Search for the cell housing the specified text and yield its (X, Y) center coordinate. 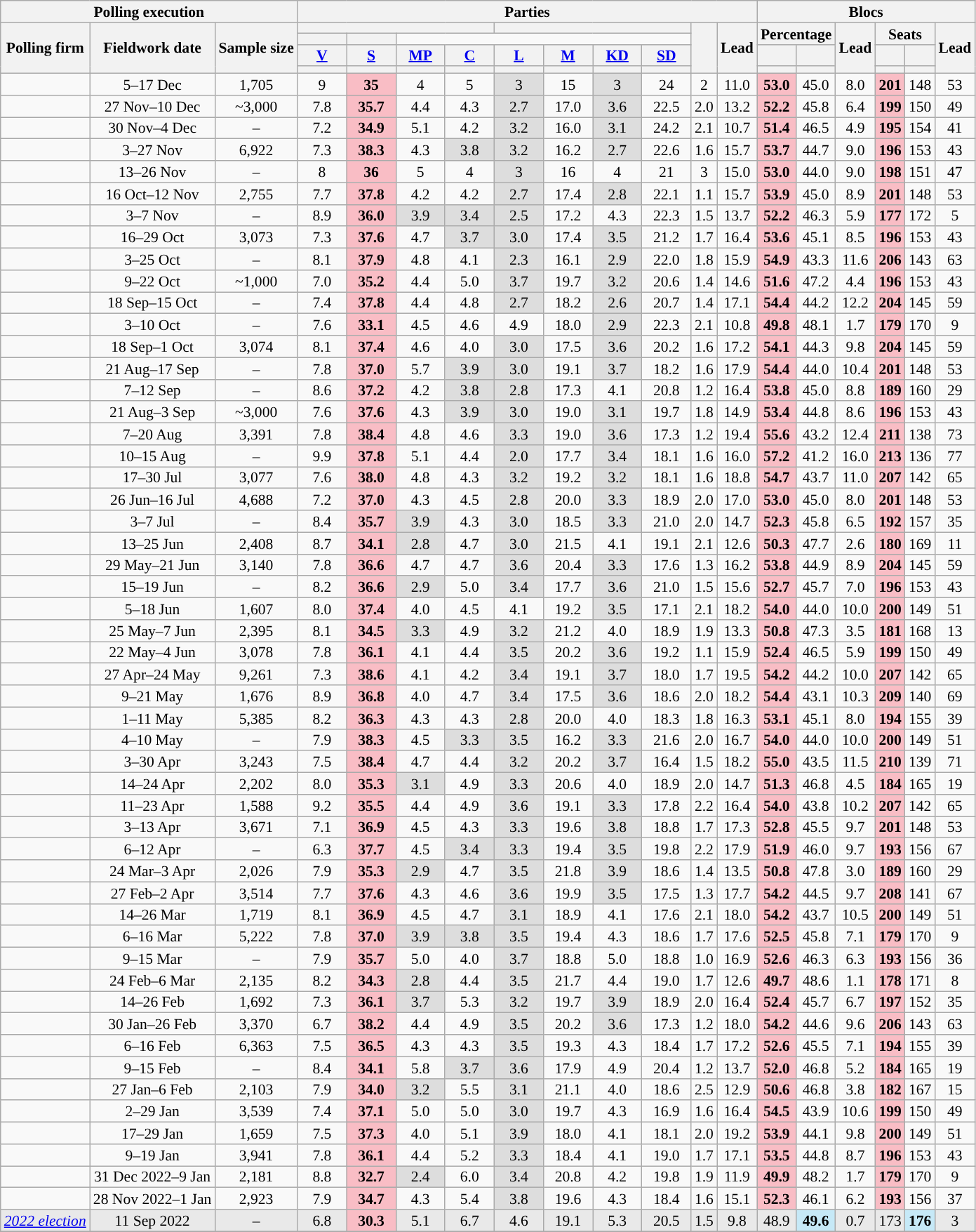
136 (921, 456)
169 (921, 543)
3–13 Apr (153, 827)
30.3 (371, 1220)
6.2 (855, 1199)
3,370 (255, 1024)
2 (704, 84)
71 (954, 762)
16–29 Oct (153, 237)
22.1 (667, 194)
1,659 (255, 1133)
44.1 (816, 1133)
S (371, 55)
28 Nov 2022–1 Jan (153, 1199)
35.2 (371, 281)
34.5 (371, 630)
32.7 (371, 1177)
34.3 (371, 980)
21.7 (568, 980)
19.9 (568, 893)
12.4 (855, 434)
46.1 (816, 1199)
21.8 (568, 870)
14–26 Mar (153, 914)
9–15 Feb (153, 1067)
171 (921, 980)
12.9 (737, 1089)
3,073 (255, 237)
30 Nov–4 Dec (153, 128)
10–15 Aug (153, 456)
57.2 (777, 456)
MP (420, 55)
2022 election (45, 1220)
8.5 (855, 237)
1,705 (255, 84)
48.1 (816, 324)
16.3 (737, 717)
211 (890, 434)
1,719 (255, 914)
34.9 (371, 128)
22 May–4 Jun (153, 653)
6.5 (855, 521)
KD (617, 55)
6,363 (255, 1046)
24 (667, 84)
43.2 (816, 434)
4–10 May (153, 740)
15.1 (737, 1199)
10.2 (855, 806)
50.6 (777, 1089)
37 (954, 1199)
Sample size (255, 48)
10.6 (855, 1112)
53.5 (777, 1155)
10.5 (855, 914)
20.5 (667, 1220)
6.8 (322, 1220)
15–19 Jun (153, 587)
19.5 (737, 674)
213 (890, 456)
53.7 (777, 150)
6.4 (855, 107)
3,140 (255, 564)
6–16 Feb (153, 1046)
157 (921, 521)
2.4 (420, 1177)
77 (954, 456)
2,135 (255, 980)
Fieldwork date (153, 48)
2,408 (255, 543)
51.3 (777, 783)
177 (890, 215)
54.9 (777, 260)
2,026 (255, 870)
Polling execution (149, 11)
24 Mar–3 Apr (153, 870)
10.7 (737, 128)
30 Jan–26 Feb (153, 1024)
26 Jun–16 Jul (153, 500)
11.9 (737, 1177)
2–29 Jan (153, 1112)
11–23 Apr (153, 806)
19.3 (568, 1046)
21.5 (568, 543)
41 (954, 128)
3–27 Nov (153, 150)
176 (921, 1220)
5,222 (255, 936)
52.7 (777, 587)
51.9 (777, 849)
192 (890, 521)
11.5 (855, 762)
5–17 Dec (153, 84)
197 (890, 1002)
27 Feb–2 Apr (153, 893)
3,078 (255, 653)
2,755 (255, 194)
38.6 (371, 674)
47 (954, 171)
16.1 (568, 260)
2,181 (255, 1177)
48.2 (816, 1177)
2,395 (255, 630)
38.2 (371, 1024)
24.2 (667, 128)
C (469, 55)
9.6 (855, 1024)
178 (890, 980)
43.1 (816, 696)
21 (667, 171)
SD (667, 55)
12.2 (855, 303)
7–12 Sep (153, 390)
V (322, 55)
53.6 (777, 237)
47.2 (816, 281)
51.4 (777, 128)
52.5 (777, 936)
13.2 (737, 107)
48.9 (777, 1220)
14–24 Apr (153, 783)
14–26 Feb (153, 1002)
35.5 (371, 806)
5,385 (255, 717)
54.1 (777, 347)
49.9 (777, 1177)
21.1 (568, 1089)
44.3 (816, 347)
5–18 Jun (153, 609)
6,922 (255, 150)
47.7 (816, 543)
5.5 (469, 1089)
9–22 Oct (153, 281)
167 (921, 1089)
21 Aug–3 Sep (153, 413)
210 (890, 762)
48.6 (816, 980)
3–7 Nov (153, 215)
43.8 (816, 806)
36.5 (371, 1046)
15.6 (737, 587)
43.3 (816, 260)
22.0 (667, 260)
47.3 (816, 630)
49.8 (777, 324)
1.0 (704, 959)
3,539 (255, 1112)
140 (921, 696)
20.7 (667, 303)
9–15 Mar (153, 959)
37.7 (371, 849)
195 (890, 128)
3,671 (255, 827)
10.8 (737, 324)
14.9 (737, 413)
2,202 (255, 783)
3–10 Oct (153, 324)
54.5 (777, 1112)
55.6 (777, 434)
53.1 (777, 717)
15.0 (737, 171)
1,607 (255, 609)
2.3 (519, 260)
43.9 (816, 1112)
17–29 Jan (153, 1133)
M (568, 55)
37.2 (371, 390)
18.5 (568, 521)
5.8 (420, 1067)
38.0 (371, 477)
11 (954, 543)
17.8 (667, 806)
6.0 (469, 1177)
13.5 (737, 870)
25 May–7 Jun (153, 630)
33.1 (371, 324)
11 Sep 2022 (153, 1220)
37.3 (371, 1133)
208 (890, 893)
34.0 (371, 1089)
24 Feb–6 Mar (153, 980)
3–7 Jul (153, 521)
13 (954, 630)
1,676 (255, 696)
138 (921, 434)
0.7 (855, 1220)
10.4 (855, 368)
13–25 Jun (153, 543)
181 (890, 630)
1,692 (255, 1002)
9.2 (322, 806)
13–26 Nov (153, 171)
172 (921, 215)
2,103 (255, 1089)
3–25 Oct (153, 260)
16 (568, 171)
21 Aug–17 Sep (153, 368)
3,391 (255, 434)
51.6 (777, 281)
6–16 Mar (153, 936)
37.1 (371, 1112)
49.6 (816, 1220)
141 (921, 893)
46.0 (816, 849)
1–11 May (153, 717)
44.9 (816, 564)
36.0 (371, 215)
4,688 (255, 500)
3,243 (255, 762)
Percentage (796, 34)
154 (921, 128)
14.6 (737, 281)
9.9 (322, 456)
198 (890, 171)
50.3 (777, 543)
34.7 (371, 1199)
3–30 Apr (153, 762)
6–12 Apr (153, 849)
69 (954, 696)
21.6 (667, 740)
18 Sep–15 Oct (153, 303)
3,514 (255, 893)
55.0 (777, 762)
11.6 (855, 260)
47.8 (816, 870)
9–19 Jan (153, 1155)
152 (921, 1002)
54.7 (777, 477)
Polling firm (45, 48)
36.8 (371, 696)
Blocs (866, 11)
52.8 (777, 827)
43.5 (816, 762)
37.9 (371, 260)
41.2 (816, 456)
53.4 (777, 413)
9–21 May (153, 696)
44.7 (816, 150)
27 Apr–24 May (153, 674)
22.5 (667, 107)
17–30 Jul (153, 477)
73 (954, 434)
3,941 (255, 1155)
209 (890, 696)
3,077 (255, 477)
1,588 (255, 806)
139 (921, 762)
L (519, 55)
27 Nov–10 Dec (153, 107)
44.5 (816, 893)
27 Jan–6 Feb (153, 1089)
18.3 (667, 717)
10.3 (855, 696)
2,923 (255, 1199)
16 Oct–12 Nov (153, 194)
180 (890, 543)
29 May–21 Jun (153, 564)
151 (921, 171)
Parties (528, 11)
31 Dec 2022–9 Jan (153, 1177)
182 (890, 1089)
18 Sep–1 Oct (153, 347)
7–20 Aug (153, 434)
13.3 (737, 630)
16.7 (737, 740)
36.3 (371, 717)
168 (921, 630)
44.6 (816, 1024)
5.4 (469, 1199)
49.7 (777, 980)
Seats (905, 34)
3,074 (255, 347)
~1,000 (255, 281)
52.0 (777, 1067)
9,261 (255, 674)
173 (890, 1220)
22.6 (667, 150)
5.7 (420, 368)
